Detect which cell encompasses the target text, then output its (X, Y) center coordinate. 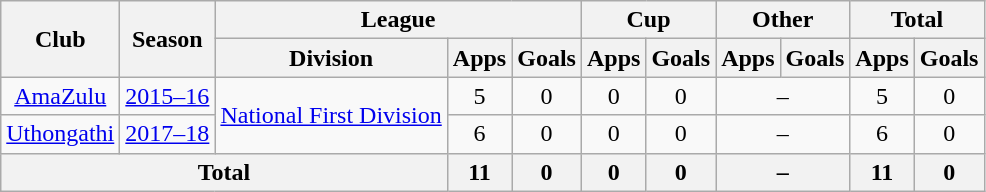
Other (783, 20)
AmaZulu (60, 96)
Division (331, 58)
2017–18 (168, 134)
National First Division (331, 115)
Uthongathi (60, 134)
2015–16 (168, 96)
League (398, 20)
Cup (648, 20)
Club (60, 39)
Season (168, 39)
